Provide the [X, Y] coordinate of the cell's center where the given text is located.  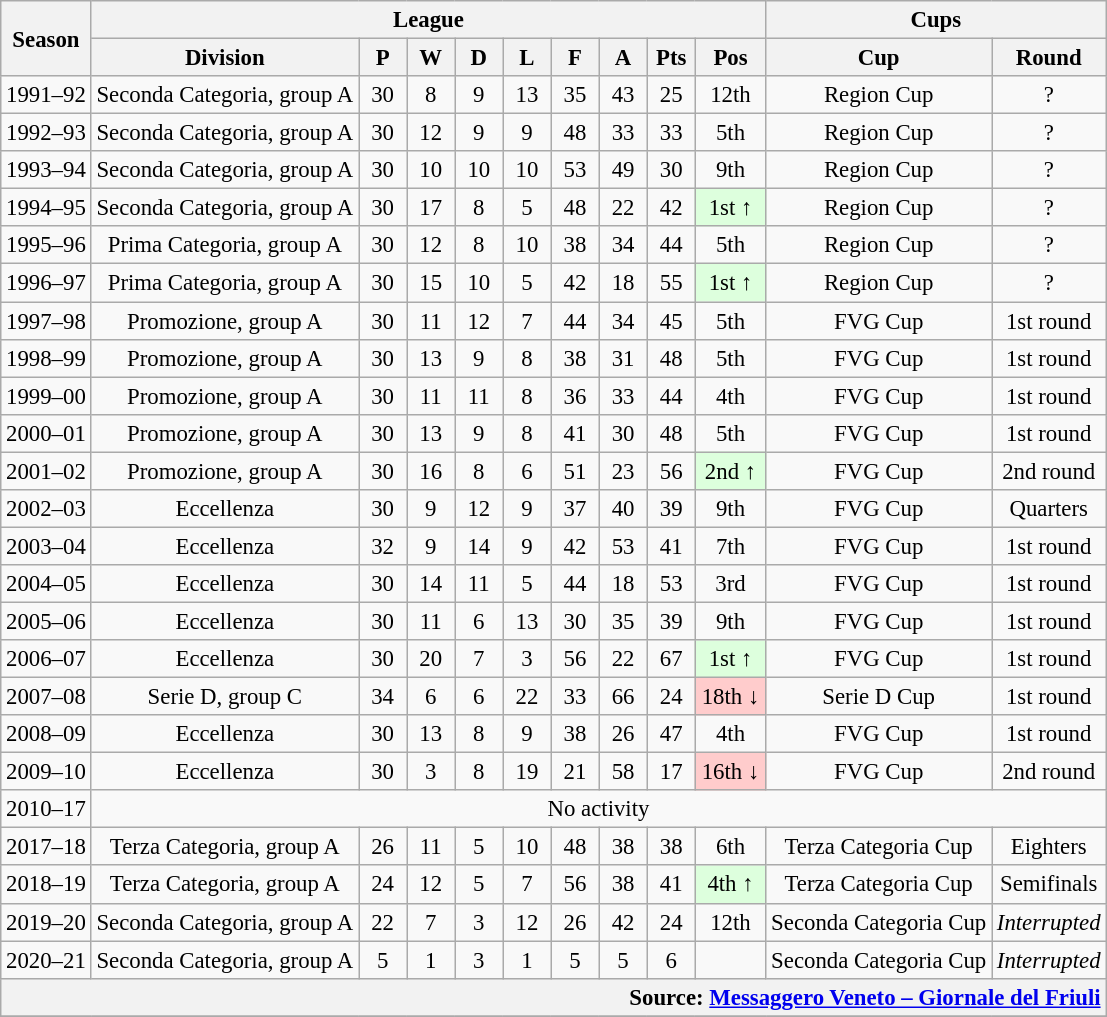
L [527, 58]
45 [671, 321]
36 [575, 396]
6th [730, 847]
2002–03 [46, 509]
16th ↓ [730, 772]
Division [224, 58]
2005–06 [46, 621]
Pts [671, 58]
Eighters [1049, 847]
1992–93 [46, 133]
51 [575, 471]
Cups [936, 20]
20 [431, 659]
32 [383, 546]
Quarters [1049, 509]
Source: Messaggero Veneto – Giornale del Friuli [554, 997]
1997–98 [46, 321]
21 [575, 772]
D [479, 58]
2009–10 [46, 772]
1998–99 [46, 358]
A [623, 58]
F [575, 58]
2007–08 [46, 697]
47 [671, 734]
67 [671, 659]
23 [623, 471]
2001–02 [46, 471]
2017–18 [46, 847]
2004–05 [46, 584]
Cup [879, 58]
18th ↓ [730, 697]
1993–94 [46, 170]
P [383, 58]
1996–97 [46, 283]
16 [431, 471]
3rd [730, 584]
58 [623, 772]
4th ↑ [730, 885]
Pos [730, 58]
1999–00 [46, 396]
1991–92 [46, 95]
1994–95 [46, 208]
League [428, 20]
Season [46, 38]
49 [623, 170]
2019–20 [46, 922]
2020–21 [46, 960]
43 [623, 95]
Serie D Cup [879, 697]
2008–09 [46, 734]
W [431, 58]
Serie D, group C [224, 697]
7th [730, 546]
2nd ↑ [730, 471]
15 [431, 283]
No activity [598, 809]
55 [671, 283]
1995–96 [46, 245]
2010–17 [46, 809]
2003–04 [46, 546]
66 [623, 697]
37 [575, 509]
25 [671, 95]
31 [623, 358]
Round [1049, 58]
2000–01 [46, 433]
2006–07 [46, 659]
2018–19 [46, 885]
40 [623, 509]
Semifinals [1049, 885]
19 [527, 772]
